Output the (x, y) coordinate of the center of the cell containing the given text.  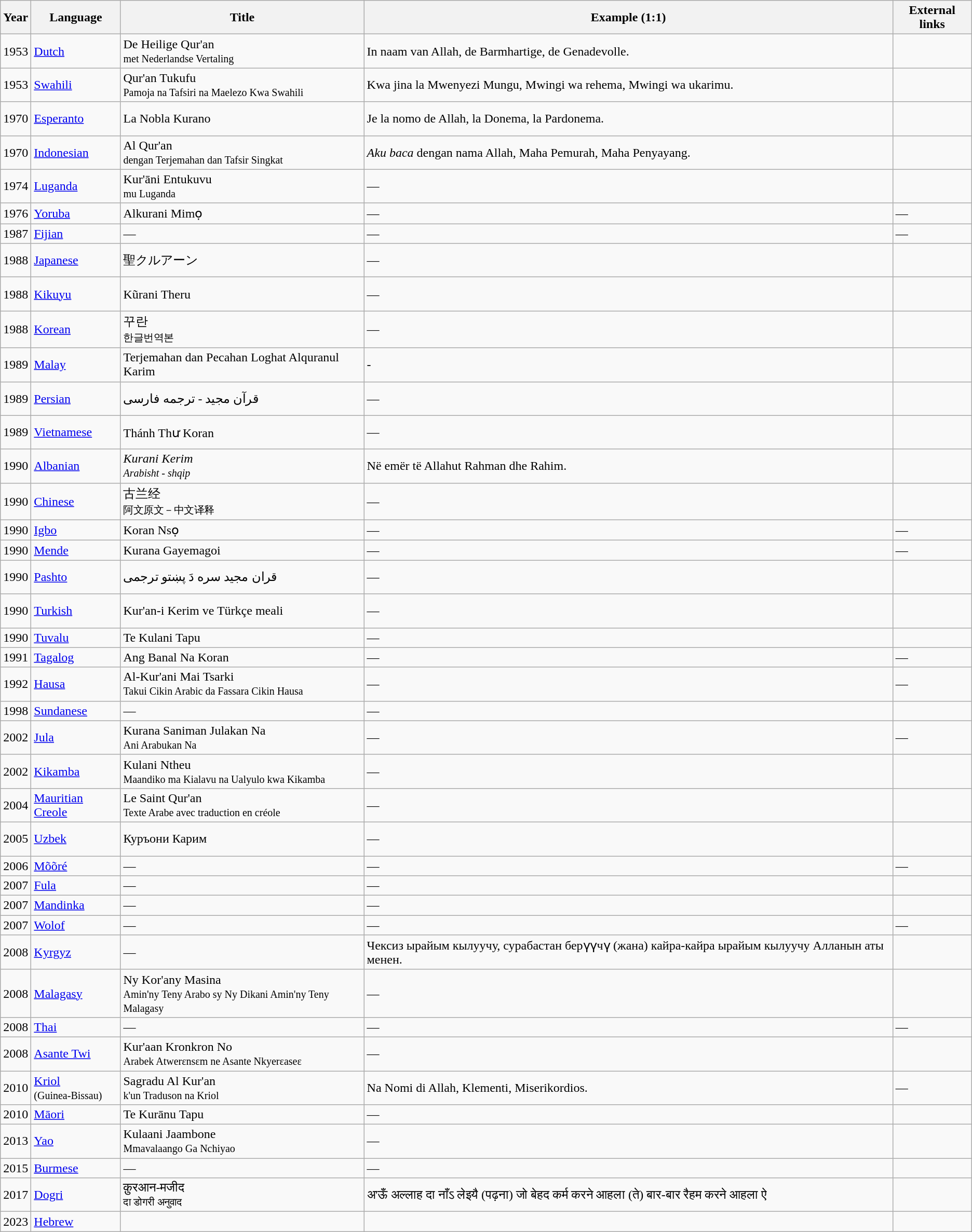
Na Nomi di Allah, Klementi, Miserikordios. (628, 1087)
聖クルアーン (242, 261)
Hebrew (76, 1222)
Kurana Saniman Julakan NaAni Arabukan Na (242, 737)
Igbo (76, 530)
Në emër të Allahut Rahman dhe Rahim. (628, 466)
Asante Twi (76, 1054)
Kriol(Guinea-Bissau) (76, 1087)
La Nobla Kurano (242, 118)
Al-Kur'ani Mai TsarkiTakui Cikin Arabic da Fassara Cikin Hausa (242, 684)
2013 (16, 1141)
Thánh Thư Koran (242, 432)
Māori (76, 1115)
Yao (76, 1141)
قرآن مجيد - ترجمه فارسی (242, 399)
1987 (16, 234)
Tagalog (76, 657)
Kũrani Theru (242, 294)
Чексиз ырайым кылуучу, сурабастан берүүчү (жана) кайра-кайра ырайым кылуучу Алланын аты менен. (628, 952)
Kikuyu (76, 294)
Title (242, 18)
Te Kulani Tapu (242, 638)
Kikamba (76, 771)
2005 (16, 839)
Turkish (76, 611)
Kurani KerimArabisht - shqip (242, 466)
Kwa jina la Mwenyezi Mungu, Mwingi wa rehema, Mwingi wa ukarimu. (628, 85)
Esperanto (76, 118)
Kur'āni Entukuvumu Luganda (242, 186)
Kulaani JaamboneMmavalaango Ga Nchiyao (242, 1141)
Persian (76, 399)
Mauritian Creole (76, 805)
Terjemahan dan Pecahan Loghat Alquranul Karim (242, 364)
1976 (16, 213)
1974 (16, 186)
Mõõré (76, 865)
Kurana Gayemagoi (242, 550)
Fula (76, 886)
Al Qur'andengan Terjemahan dan Tafsir Singkat (242, 153)
Pashto (76, 577)
Dogri (76, 1195)
Ang Banal Na Koran (242, 657)
Aku baca dengan nama Allah, Maha Pemurah, Maha Penyayang. (628, 153)
Mende (76, 550)
- (628, 364)
Malagasy (76, 993)
Alkurani Mimọ (242, 213)
Language (76, 18)
Le Saint Qur'anTexte Arabe avec traduction en créole (242, 805)
2023 (16, 1222)
Year (16, 18)
Fijian (76, 234)
Thai (76, 1027)
Jula (76, 737)
Japanese (76, 261)
Swahili (76, 85)
古兰经阿文原文－中文译释 (242, 502)
Chinese (76, 502)
External links (932, 18)
Куръони Карим (242, 839)
Vietnamese (76, 432)
Ny Kor'any MasinaAmin'ny Teny Arabo sy Ny Dikani Amin'ny Teny Malagasy (242, 993)
Kur'aan Kronkron NoArabek Atwerεnsεm ne Asante Nkyerεaseε (242, 1054)
Luganda (76, 186)
Kur'an-i Kerim ve Türkçe meali (242, 611)
Kulani NtheuMaandiko ma Kialavu na Ualyulo kwa Kikamba (242, 771)
Albanian (76, 466)
Koran Nsọ (242, 530)
अ'ऊँ अल्लाह दा नाँऽ लेइयै (पढ़ना) जो बेहद कर्म करने आहला (ते) बार-बार रैहम करने आहला ऐ (628, 1195)
Tuvalu (76, 638)
2017 (16, 1195)
2004 (16, 805)
2006 (16, 865)
Wolof (76, 925)
Burmese (76, 1168)
Dutch (76, 51)
Je la nomo de Allah, la Donema, la Pardonema. (628, 118)
1991 (16, 657)
1992 (16, 684)
Kyrgyz (76, 952)
In naam van Allah, de Barmhartige, de Genadevolle. (628, 51)
Yoruba (76, 213)
꾸란한글번역본 (242, 329)
Example (1:1) (628, 18)
1998 (16, 711)
Malay (76, 364)
قران مجید سره دَ پښتو ترجمی (242, 577)
क़ुरआन-मजीददा डोगरी अनुवाद (242, 1195)
De Heilige Qur'anmet Nederlandse Vertaling (242, 51)
Indonesian (76, 153)
Mandinka (76, 905)
2015 (16, 1168)
Korean (76, 329)
Uzbek (76, 839)
Te Kurānu Tapu (242, 1115)
Sundanese (76, 711)
Qur'an TukufuPamoja na Tafsiri na Maelezo Kwa Swahili (242, 85)
Hausa (76, 684)
Sagradu Al Kur'ank'un Traduson na Kriol (242, 1087)
